Determine the [X, Y] coordinate at the center of the cell enclosing the given text.  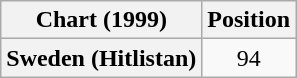
Position [249, 20]
Chart (1999) [102, 20]
Sweden (Hitlistan) [102, 58]
94 [249, 58]
